Provide the (X, Y) coordinate of the cell's center where the given text is located.  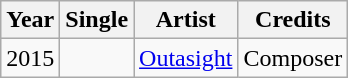
Single (97, 20)
Outasight (186, 58)
Credits (293, 20)
Year (30, 20)
Composer (293, 58)
Artist (186, 20)
2015 (30, 58)
